From the cell containing the given text, extract its center point as [x, y] coordinate. 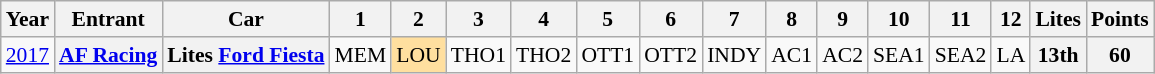
1 [361, 19]
AF Racing [108, 55]
Year [28, 19]
8 [792, 19]
LA [1010, 55]
THO1 [478, 55]
INDY [734, 55]
AC1 [792, 55]
THO2 [544, 55]
4 [544, 19]
Points [1120, 19]
13th [1058, 55]
Lites Ford Fiesta [246, 55]
12 [1010, 19]
SEA2 [961, 55]
60 [1120, 55]
OTT2 [670, 55]
Lites [1058, 19]
LOU [418, 55]
5 [608, 19]
6 [670, 19]
Entrant [108, 19]
11 [961, 19]
MEM [361, 55]
Car [246, 19]
AC2 [842, 55]
7 [734, 19]
2017 [28, 55]
3 [478, 19]
OTT1 [608, 55]
2 [418, 19]
SEA1 [899, 55]
9 [842, 19]
10 [899, 19]
